Locate the cell with the specified text and output its [X, Y] center coordinate. 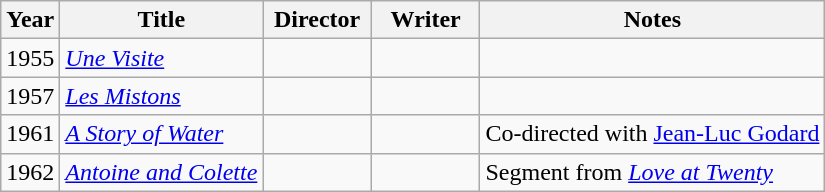
Title [162, 20]
Writer [426, 20]
Notes [652, 20]
Une Visite [162, 58]
Segment from Love at Twenty [652, 172]
1961 [30, 134]
1962 [30, 172]
Co-directed with Jean-Luc Godard [652, 134]
Director [318, 20]
1957 [30, 96]
Les Mistons [162, 96]
1955 [30, 58]
A Story of Water [162, 134]
Year [30, 20]
Antoine and Colette [162, 172]
